Return the [X, Y] coordinate for the center point of the cell that contains the specified text.  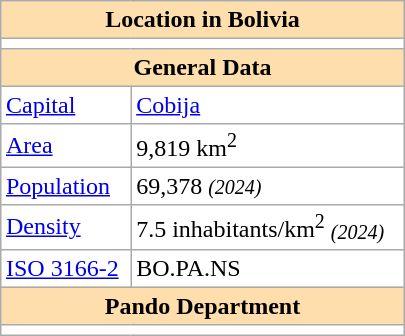
69,378 (2024) [268, 187]
General Data [203, 68]
Capital [66, 105]
Location in Bolivia [203, 20]
Area [66, 146]
Population [66, 187]
ISO 3166-2 [66, 268]
Pando Department [203, 306]
BO.PA.NS [268, 268]
7.5 inhabitants/km2 (2024) [268, 227]
Density [66, 227]
Cobija [268, 105]
9,819 km2 [268, 146]
